Locate the cell with the specified text and output its [X, Y] center coordinate. 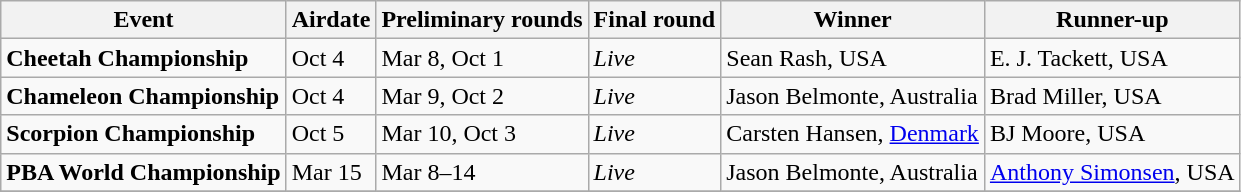
Cheetah Championship [144, 58]
BJ Moore, USA [1112, 134]
Winner [853, 20]
Scorpion Championship [144, 134]
E. J. Tackett, USA [1112, 58]
Sean Rash, USA [853, 58]
Final round [654, 20]
Chameleon Championship [144, 96]
Mar 8, Oct 1 [482, 58]
Mar 15 [331, 172]
Mar 8–14 [482, 172]
Mar 10, Oct 3 [482, 134]
PBA World Championship [144, 172]
Event [144, 20]
Oct 5 [331, 134]
Airdate [331, 20]
Mar 9, Oct 2 [482, 96]
Runner-up [1112, 20]
Anthony Simonsen, USA [1112, 172]
Brad Miller, USA [1112, 96]
Carsten Hansen, Denmark [853, 134]
Preliminary rounds [482, 20]
